Provide the (x, y) coordinate of the cell's center where the given text is located.  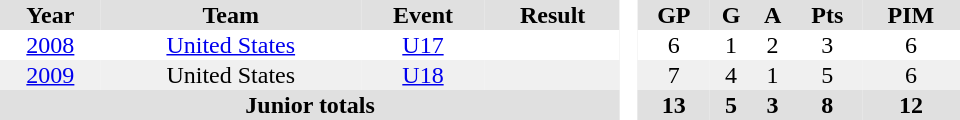
13 (674, 105)
U18 (423, 75)
2 (773, 45)
U17 (423, 45)
G (732, 15)
Year (50, 15)
Result (552, 15)
7 (674, 75)
Team (231, 15)
Junior totals (310, 105)
4 (732, 75)
A (773, 15)
Event (423, 15)
8 (828, 105)
2009 (50, 75)
Pts (828, 15)
GP (674, 15)
12 (911, 105)
2008 (50, 45)
PIM (911, 15)
